Pinpoint the cell where the given text exists, returning its (X, Y) midpoint coordinate. 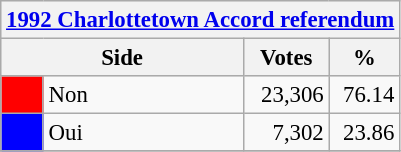
% (364, 58)
7,302 (286, 133)
Non (143, 95)
Votes (286, 58)
1992 Charlottetown Accord referendum (200, 20)
Oui (143, 133)
23,306 (286, 95)
23.86 (364, 133)
Side (122, 58)
76.14 (364, 95)
